Determine the (x, y) coordinate at the center of the cell enclosing the given text.  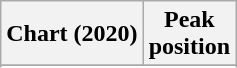
Peak position (189, 34)
Chart (2020) (72, 34)
